Locate the cell with the specified text and output its (X, Y) center coordinate. 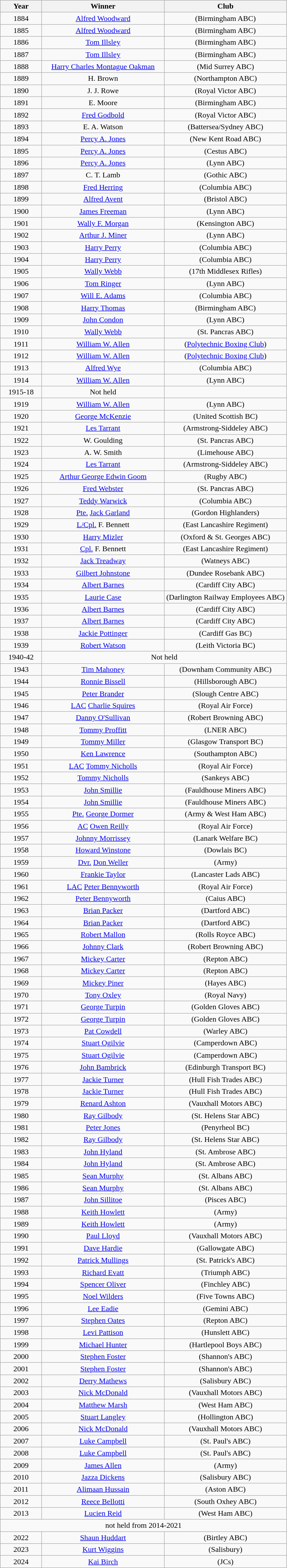
1919 (21, 404)
(Lancaster Lads ABC) (225, 874)
1975 (21, 1055)
1973 (21, 1031)
1984 (21, 1164)
Tommy Proffitt (103, 730)
Tim Mahoney (103, 669)
1907 (21, 296)
1994 (21, 1284)
E. A. Watson (103, 127)
1936 (21, 609)
Gilbert Johnstone (103, 573)
1997 (21, 1321)
John Condon (103, 320)
1962 (21, 898)
1981 (21, 1128)
(Watneys ABC) (225, 561)
1912 (21, 356)
J. J. Rowe (103, 91)
1929 (21, 525)
C. T. Lamb (103, 175)
Tommy Nicholls (103, 778)
1885 (21, 30)
(Caius ABC) (225, 898)
1989 (21, 1224)
1940-42 (21, 657)
Ronnie Bissell (103, 681)
Cpl. F. Bennett (103, 549)
2006 (21, 1429)
2022 (21, 1538)
Derry Mathews (103, 1381)
1932 (21, 561)
2008 (21, 1453)
1945 (21, 693)
1954 (21, 802)
Renard Ashton (103, 1103)
1899 (21, 199)
1931 (21, 549)
2024 (21, 1562)
1951 (21, 766)
1933 (21, 573)
Kurt Wiggins (103, 1550)
1928 (21, 513)
Robert Watson (103, 645)
1985 (21, 1176)
Mickey Piner (103, 983)
1969 (21, 983)
1911 (21, 344)
1889 (21, 79)
Teddy Warwick (103, 500)
(Aston ABC) (225, 1489)
(Cardiff Gas BC) (225, 633)
(Slough Centre ABC) (225, 693)
1983 (21, 1152)
1906 (21, 284)
2000 (21, 1357)
1990 (21, 1236)
1974 (21, 1043)
1935 (21, 597)
1943 (21, 669)
1980 (21, 1115)
(Northampton ABC) (225, 79)
1909 (21, 320)
Fred Webster (103, 488)
1968 (21, 971)
2007 (21, 1441)
(Gallowgate ABC) (225, 1248)
2023 (21, 1550)
1893 (21, 127)
Tom Ringer (103, 284)
(Southampton ABC) (225, 754)
2011 (21, 1489)
(Rugby ABC) (225, 476)
1964 (21, 923)
2004 (21, 1405)
1967 (21, 959)
1903 (21, 247)
Jack Treadway (103, 561)
Winner (103, 6)
H. Brown (103, 79)
1988 (21, 1212)
(Finchley ABC) (225, 1284)
1921 (21, 428)
Lee Eadie (103, 1309)
Fred Herring (103, 187)
Spencer Oliver (103, 1284)
Michael Hunter (103, 1345)
Pte. George Dormer (103, 814)
(Leith Victoria BC) (225, 645)
2013 (21, 1514)
(Hayes ABC) (225, 983)
not held from 2014-2021 (143, 1526)
1898 (21, 187)
1939 (21, 645)
1976 (21, 1067)
Lucien Reid (103, 1514)
(United Scottish BC) (225, 416)
(Salisbury) (225, 1550)
Jackie Pottinger (103, 633)
2002 (21, 1381)
Stuart Langley (103, 1417)
1930 (21, 537)
Robert Mallon (103, 935)
1987 (21, 1200)
Shaun Huddart (103, 1538)
Ken Lawrence (103, 754)
1995 (21, 1296)
(Birtley ABC) (225, 1538)
1934 (21, 585)
1888 (21, 67)
Peter Brander (103, 693)
Wally F. Morgan (103, 223)
(Hartlepool Boys ABC) (225, 1345)
Harry Charles Montague Oakman (103, 67)
1887 (21, 54)
Peter Jones (103, 1128)
1961 (21, 886)
1890 (21, 91)
(Glasgow Transport BC) (225, 742)
1957 (21, 838)
1892 (21, 115)
1908 (21, 308)
(Warley ABC) (225, 1031)
W. Goulding (103, 440)
1915-18 (21, 392)
2001 (21, 1369)
1902 (21, 235)
(Five Towns ABC) (225, 1296)
(Penyrheol BC) (225, 1128)
James Freeman (103, 211)
LAC Peter Bennyworth (103, 886)
1905 (21, 271)
1922 (21, 440)
(Sankeys ABC) (225, 778)
Noel Wilders (103, 1296)
1894 (21, 139)
(Darlington Railway Employees ABC) (225, 597)
Stephen Oates (103, 1321)
Richard Evatt (103, 1272)
Arthur J. Miner (103, 235)
1946 (21, 705)
1913 (21, 368)
2005 (21, 1417)
Harry Mizler (103, 537)
(Hollington ABC) (225, 1417)
1900 (21, 211)
Dave Hardie (103, 1248)
1993 (21, 1272)
1901 (21, 223)
(Mid Surrey ABC) (225, 67)
1895 (21, 151)
(Hunslett ABC) (225, 1333)
1884 (21, 18)
1938 (21, 633)
Year (21, 6)
George McKenzie (103, 416)
1948 (21, 730)
1965 (21, 935)
(New Kent Road ABC) (225, 139)
(Royal Navy) (225, 995)
(Lanark Welfare BC) (225, 838)
1986 (21, 1188)
Matthew Marsh (103, 1405)
1970 (21, 995)
(LNER ABC) (225, 730)
Pte. Jack Garland (103, 513)
1910 (21, 332)
1897 (21, 175)
1944 (21, 681)
1937 (21, 621)
John Bambrick (103, 1067)
1982 (21, 1140)
1996 (21, 1309)
(JCs) (225, 1562)
Danny O'Sullivan (103, 717)
1978 (21, 1091)
1925 (21, 476)
Alfred Avent (103, 199)
1959 (21, 862)
(Limehouse ABC) (225, 452)
(Gordon Highlanders) (225, 513)
Arthur George Edwin Goom (103, 476)
1971 (21, 1007)
(Battersea/Sydney ABC) (225, 127)
1953 (21, 790)
Club (225, 6)
1920 (21, 416)
2010 (21, 1477)
Levi Pattison (103, 1333)
(St. Patrick's ABC) (225, 1260)
Howard Winstone (103, 850)
1979 (21, 1103)
1896 (21, 163)
E. Moore (103, 103)
Harry Thomas (103, 308)
Dvr. Don Weller (103, 862)
1977 (21, 1079)
Patrick Mullings (103, 1260)
1992 (21, 1260)
(Dowlais BC) (225, 850)
1926 (21, 488)
1950 (21, 754)
James Allen (103, 1465)
(Downham Community ABC) (225, 669)
Pat Cowdell (103, 1031)
Alimaan Hussain (103, 1489)
Tommy Miller (103, 742)
AC Owen Reilly (103, 826)
1960 (21, 874)
(Gothic ABC) (225, 175)
1924 (21, 464)
(Gemini ABC) (225, 1309)
Tony Oxley (103, 995)
2009 (21, 1465)
1958 (21, 850)
Laurie Case (103, 597)
1963 (21, 910)
1904 (21, 259)
2003 (21, 1393)
1952 (21, 778)
Johnny Clark (103, 947)
1891 (21, 103)
1955 (21, 814)
(Triumph ABC) (225, 1272)
A. W. Smith (103, 452)
1991 (21, 1248)
1947 (21, 717)
(South Oxhey ABC) (225, 1501)
John Sillitoe (103, 1200)
Jazza Dickens (103, 1477)
Kai Birch (103, 1562)
2012 (21, 1501)
1966 (21, 947)
Alfred Wye (103, 368)
Will E. Adams (103, 296)
Reece Bellotti (103, 1501)
LAC Charlie Squires (103, 705)
1923 (21, 452)
(Pisces ABC) (225, 1200)
Johnny Morrissey (103, 838)
Peter Bennyworth (103, 898)
1886 (21, 42)
1972 (21, 1019)
(Army & West Ham ABC) (225, 814)
1999 (21, 1345)
L/Cpl. F. Bennett (103, 525)
1998 (21, 1333)
(Oxford & St. Georges ABC) (225, 537)
Frankie Taylor (103, 874)
(Bristol ABC) (225, 199)
(Dundee Rosebank ABC) (225, 573)
1956 (21, 826)
Paul Lloyd (103, 1236)
(Rolls Royce ABC) (225, 935)
(Hillsborough ABC) (225, 681)
(Kensington ABC) (225, 223)
(Cestus ABC) (225, 151)
1927 (21, 500)
1949 (21, 742)
Fred Godbold (103, 115)
1914 (21, 380)
LAC Tommy Nicholls (103, 766)
(Edinburgh Transport BC) (225, 1067)
(17th Middlesex Rifles) (225, 271)
